Detect which cell encompasses the target text, then output its [x, y] center coordinate. 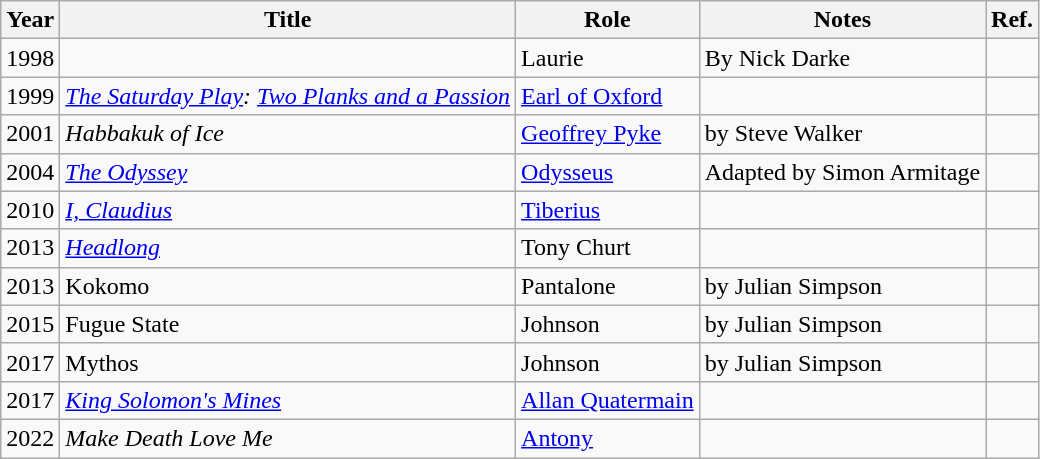
Tiberius [608, 210]
Antony [608, 438]
2004 [30, 172]
Earl of Oxford [608, 96]
Make Death Love Me [288, 438]
Ref. [1012, 20]
I, Claudius [288, 210]
Habbakuk of Ice [288, 134]
Allan Quatermain [608, 400]
2015 [30, 324]
Role [608, 20]
1999 [30, 96]
by Steve Walker [842, 134]
1998 [30, 58]
Geoffrey Pyke [608, 134]
By Nick Darke [842, 58]
Adapted by Simon Armitage [842, 172]
Mythos [288, 362]
Tony Churt [608, 248]
Odysseus [608, 172]
Title [288, 20]
2022 [30, 438]
Headlong [288, 248]
Laurie [608, 58]
Notes [842, 20]
2010 [30, 210]
The Odyssey [288, 172]
Year [30, 20]
2001 [30, 134]
Pantalone [608, 286]
Kokomo [288, 286]
Fugue State [288, 324]
King Solomon's Mines [288, 400]
The Saturday Play: Two Planks and a Passion [288, 96]
